Provide the (x, y) coordinate of the cell's center where the given text is located.  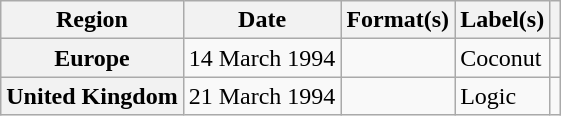
21 March 1994 (262, 96)
Logic (502, 96)
Label(s) (502, 20)
Format(s) (398, 20)
14 March 1994 (262, 58)
Coconut (502, 58)
United Kingdom (92, 96)
Region (92, 20)
Date (262, 20)
Europe (92, 58)
